Detect which cell encompasses the target text, then output its [X, Y] center coordinate. 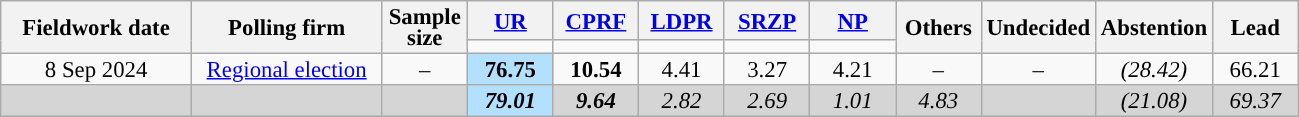
9.64 [596, 101]
76.75 [511, 70]
4.41 [682, 70]
Polling firm [286, 28]
LDPR [682, 20]
8 Sep 2024 [96, 70]
Undecided [1038, 28]
NP [853, 20]
2.82 [682, 101]
Fieldwork date [96, 28]
Abstention [1154, 28]
(21.08) [1154, 101]
1.01 [853, 101]
Regional election [286, 70]
66.21 [1255, 70]
Samplesize [425, 28]
2.69 [767, 101]
Lead [1255, 28]
79.01 [511, 101]
CPRF [596, 20]
Others [939, 28]
10.54 [596, 70]
4.21 [853, 70]
SRZP [767, 20]
3.27 [767, 70]
69.37 [1255, 101]
4.83 [939, 101]
(28.42) [1154, 70]
UR [511, 20]
